From the cell containing the given text, extract its center point as (x, y) coordinate. 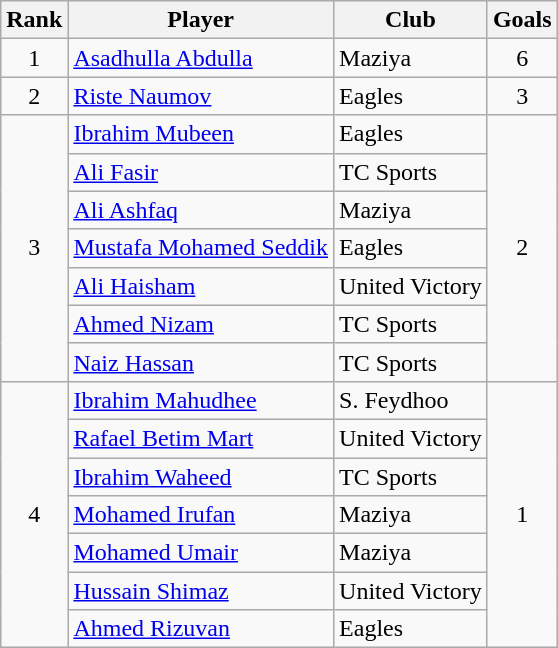
Hussain Shimaz (201, 591)
S. Feydhoo (411, 400)
Ahmed Nizam (201, 324)
6 (522, 58)
Mustafa Mohamed Seddik (201, 248)
Ibrahim Waheed (201, 477)
Asadhulla Abdulla (201, 58)
Ahmed Rizuvan (201, 629)
4 (34, 514)
Mohamed Umair (201, 553)
Player (201, 20)
Rank (34, 20)
Ali Haisham (201, 286)
Riste Naumov (201, 96)
Mohamed Irufan (201, 515)
Ali Ashfaq (201, 210)
Ibrahim Mahudhee (201, 400)
Naiz Hassan (201, 362)
Rafael Betim Mart (201, 438)
Goals (522, 20)
Ibrahim Mubeen (201, 134)
Ali Fasir (201, 172)
Club (411, 20)
